For the text-containing cell, return its midpoint in (X, Y) coordinate format. 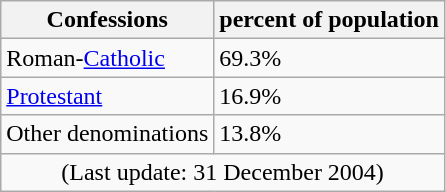
percent of population (330, 20)
Confessions (108, 20)
13.8% (330, 134)
69.3% (330, 58)
Protestant (108, 96)
(Last update: 31 December 2004) (223, 172)
Roman-Catholic (108, 58)
Other denominations (108, 134)
16.9% (330, 96)
